Output the (X, Y) coordinate of the center of the cell containing the given text.  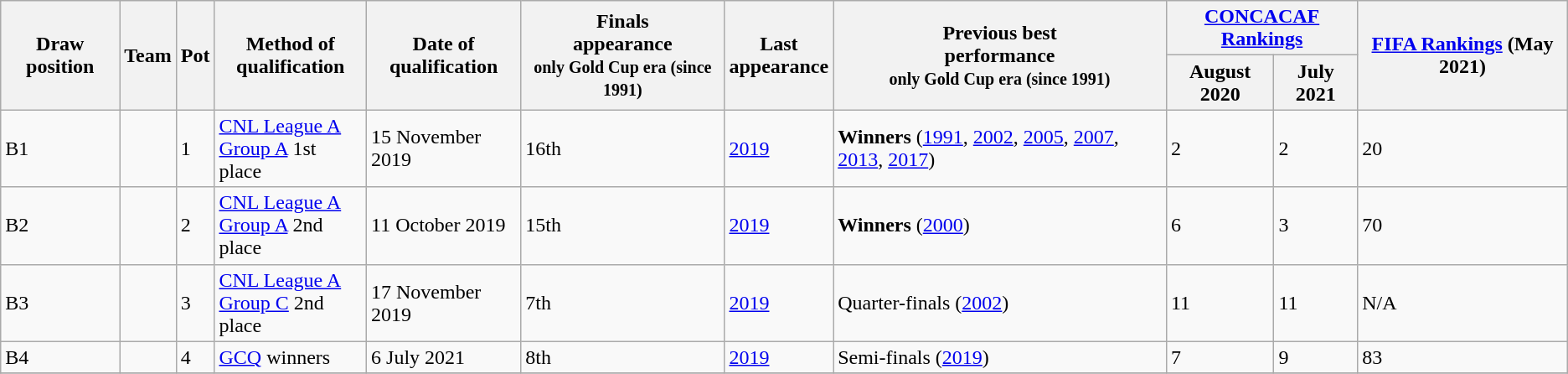
B1 (60, 148)
CNL League AGroup A 2nd place (291, 226)
11 October 2019 (444, 226)
Quarter-finals (2002) (1000, 303)
7th (623, 303)
Date ofqualification (444, 55)
FIFA Rankings (May 2021) (1462, 55)
Previous bestperformanceonly Gold Cup era (since 1991) (1000, 55)
CNL League AGroup C 2nd place (291, 303)
Semi-finals (2019) (1000, 357)
7 (1220, 357)
8th (623, 357)
August 2020 (1220, 82)
N/A (1462, 303)
Lastappearance (779, 55)
15th (623, 226)
Method ofqualification (291, 55)
CNL League AGroup A 1st place (291, 148)
16th (623, 148)
6 July 2021 (444, 357)
B4 (60, 357)
6 (1220, 226)
Draw position (60, 55)
1 (195, 148)
70 (1462, 226)
Winners (2000) (1000, 226)
4 (195, 357)
20 (1462, 148)
July 2021 (1316, 82)
83 (1462, 357)
15 November 2019 (444, 148)
GCQ winners (291, 357)
Team (148, 55)
Winners (1991, 2002, 2005, 2007, 2013, 2017) (1000, 148)
B3 (60, 303)
17 November 2019 (444, 303)
Finalsappearanceonly Gold Cup era (since 1991) (623, 55)
B2 (60, 226)
CONCACAF Rankings (1261, 29)
9 (1316, 357)
Pot (195, 55)
